Determine the [X, Y] coordinate at the center of the cell enclosing the given text.  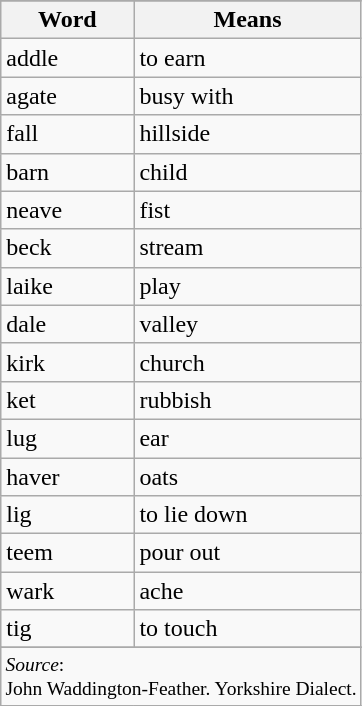
valley [248, 324]
busy with [248, 96]
wark [68, 591]
addle [68, 58]
tig [68, 629]
Word [68, 20]
fist [248, 210]
Source:John Waddington-Feather. Yorkshire Dialect. [181, 676]
to touch [248, 629]
ear [248, 438]
ache [248, 591]
stream [248, 248]
to lie down [248, 515]
teem [68, 553]
agate [68, 96]
neave [68, 210]
church [248, 362]
child [248, 172]
ket [68, 400]
play [248, 286]
hillside [248, 134]
laike [68, 286]
Means [248, 20]
rubbish [248, 400]
dale [68, 324]
beck [68, 248]
oats [248, 477]
fall [68, 134]
barn [68, 172]
to earn [248, 58]
kirk [68, 362]
pour out [248, 553]
lug [68, 438]
haver [68, 477]
lig [68, 515]
